Find where the given text appears and provide that cell's center as [x, y] coordinate. 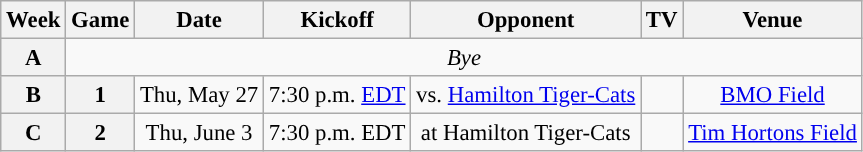
A [34, 58]
2 [100, 133]
1 [100, 95]
Tim Hortons Field [772, 133]
Game [100, 20]
TV [662, 20]
vs. Hamilton Tiger-Cats [526, 95]
Opponent [526, 20]
BMO Field [772, 95]
Thu, June 3 [200, 133]
Date [200, 20]
Venue [772, 20]
at Hamilton Tiger-Cats [526, 133]
C [34, 133]
Kickoff [338, 20]
Thu, May 27 [200, 95]
Bye [464, 58]
B [34, 95]
Week [34, 20]
